Provide the (x, y) coordinate of the cell's center where the given text is located.  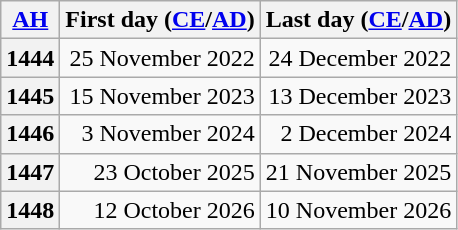
24 December 2022 (358, 58)
Last day (CE/AD) (358, 20)
15 November 2023 (160, 96)
23 October 2025 (160, 172)
13 December 2023 (358, 96)
1444 (30, 58)
1448 (30, 210)
2 December 2024 (358, 134)
3 November 2024 (160, 134)
1446 (30, 134)
21 November 2025 (358, 172)
25 November 2022 (160, 58)
12 October 2026 (160, 210)
10 November 2026 (358, 210)
1447 (30, 172)
First day (CE/AD) (160, 20)
AH (30, 20)
1445 (30, 96)
